Scan for the cell matching the given text and deliver its (X, Y) coordinate at center. 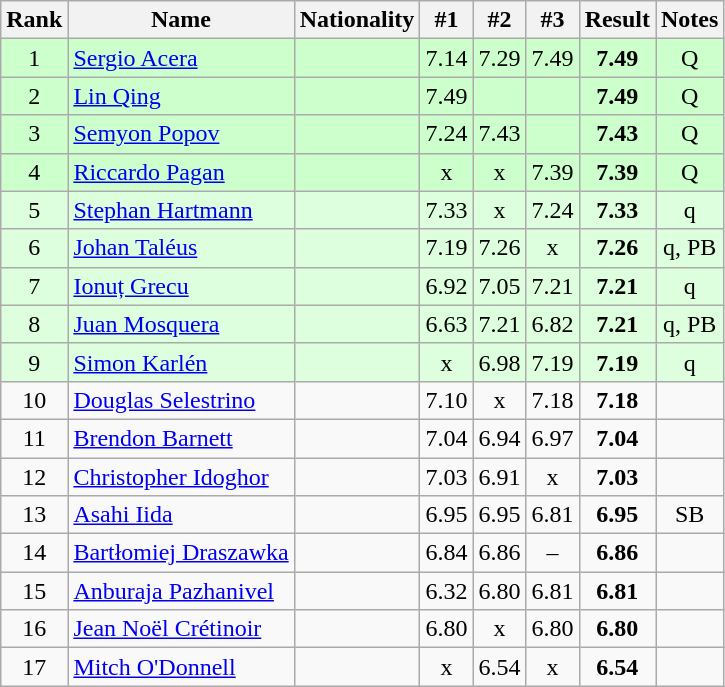
Brendon Barnett (181, 438)
#2 (500, 20)
Johan Taléus (181, 248)
Sergio Acera (181, 58)
Simon Karlén (181, 362)
Nationality (357, 20)
6 (34, 248)
16 (34, 629)
14 (34, 553)
10 (34, 400)
Semyon Popov (181, 134)
7.10 (446, 400)
Anburaja Pazhanivel (181, 591)
17 (34, 667)
Ionuț Grecu (181, 286)
6.63 (446, 324)
9 (34, 362)
6.97 (552, 438)
6.84 (446, 553)
5 (34, 210)
Stephan Hartmann (181, 210)
7.14 (446, 58)
Name (181, 20)
Lin Qing (181, 96)
Notes (690, 20)
#3 (552, 20)
6.94 (500, 438)
Jean Noël Crétinoir (181, 629)
7 (34, 286)
6.98 (500, 362)
15 (34, 591)
6.91 (500, 477)
2 (34, 96)
4 (34, 172)
Christopher Idoghor (181, 477)
#1 (446, 20)
11 (34, 438)
Bartłomiej Draszawka (181, 553)
Rank (34, 20)
1 (34, 58)
Juan Mosquera (181, 324)
Riccardo Pagan (181, 172)
– (552, 553)
6.82 (552, 324)
3 (34, 134)
Result (617, 20)
8 (34, 324)
7.05 (500, 286)
Asahi Iida (181, 515)
Mitch O'Donnell (181, 667)
Douglas Selestrino (181, 400)
13 (34, 515)
7.29 (500, 58)
SB (690, 515)
6.32 (446, 591)
12 (34, 477)
6.92 (446, 286)
